Search for the cell housing the specified text and yield its (x, y) center coordinate. 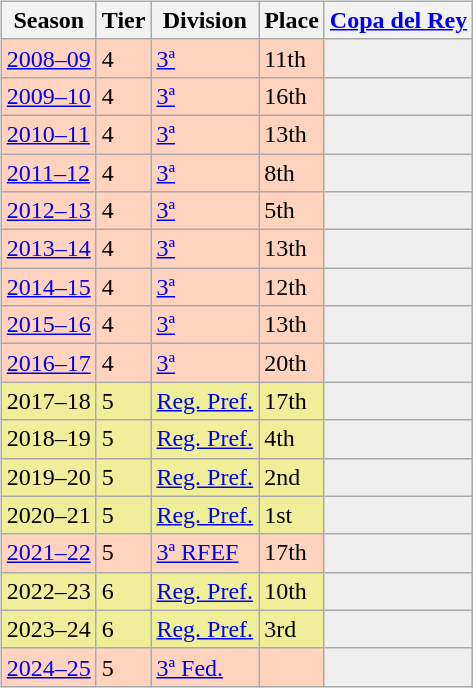
Place (292, 20)
2011–12 (48, 173)
2019–20 (48, 477)
2021–22 (48, 553)
Copa del Rey (398, 20)
16th (292, 96)
2018–19 (48, 439)
8th (292, 173)
3ª Fed. (205, 667)
20th (292, 363)
3rd (292, 629)
2022–23 (48, 591)
2010–11 (48, 134)
2024–25 (48, 667)
3ª RFEF (205, 553)
11th (292, 58)
4th (292, 439)
1st (292, 515)
2008–09 (48, 58)
2020–21 (48, 515)
2012–13 (48, 211)
Division (205, 20)
5th (292, 211)
2009–10 (48, 96)
2015–16 (48, 325)
12th (292, 287)
2017–18 (48, 401)
2014–15 (48, 287)
Tier (124, 20)
2nd (292, 477)
2013–14 (48, 249)
2023–24 (48, 629)
10th (292, 591)
2016–17 (48, 363)
Season (48, 20)
